For the text-containing cell, return its midpoint in (X, Y) coordinate format. 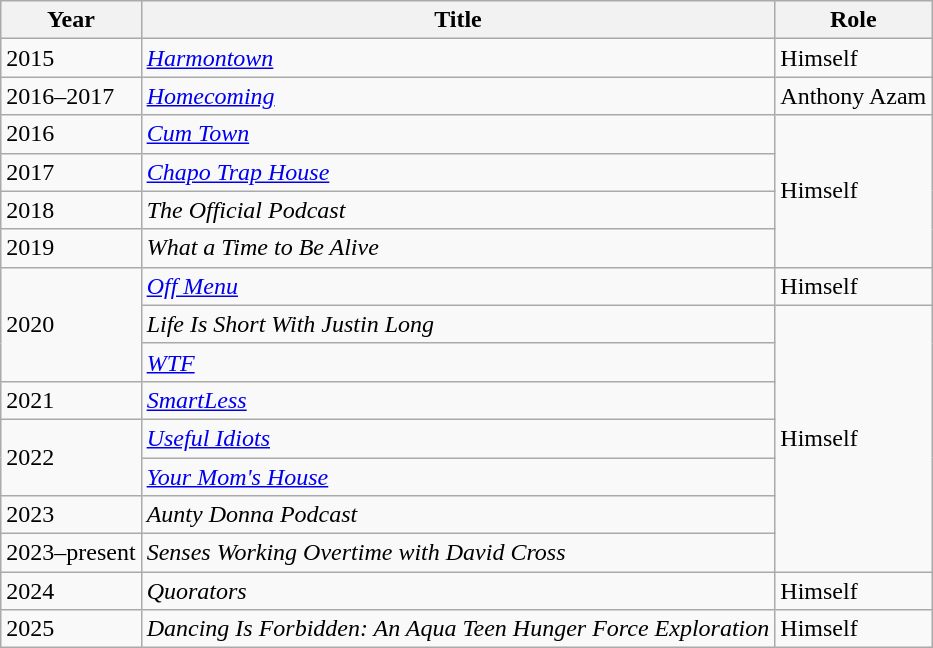
Harmontown (458, 58)
2023–present (71, 553)
Role (854, 20)
What a Time to Be Alive (458, 248)
Title (458, 20)
2022 (71, 457)
2021 (71, 400)
Year (71, 20)
2020 (71, 324)
Aunty Donna Podcast (458, 515)
2023 (71, 515)
The Official Podcast (458, 210)
Homecoming (458, 96)
Anthony Azam (854, 96)
2019 (71, 248)
SmartLess (458, 400)
2016–2017 (71, 96)
2018 (71, 210)
Senses Working Overtime with David Cross (458, 553)
WTF (458, 362)
Off Menu (458, 286)
Your Mom's House (458, 477)
Chapo Trap House (458, 172)
Useful Idiots (458, 438)
2016 (71, 134)
2015 (71, 58)
2024 (71, 591)
2025 (71, 629)
Life Is Short With Justin Long (458, 324)
Cum Town (458, 134)
Quorators (458, 591)
Dancing Is Forbidden: An Aqua Teen Hunger Force Exploration (458, 629)
2017 (71, 172)
